Detect which cell encompasses the target text, then output its (X, Y) center coordinate. 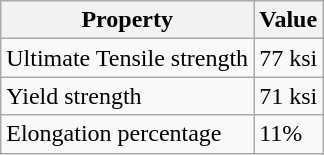
Yield strength (128, 96)
Property (128, 20)
Ultimate Tensile strength (128, 58)
Value (288, 20)
11% (288, 134)
Elongation percentage (128, 134)
71 ksi (288, 96)
77 ksi (288, 58)
